Scan for the cell matching the given text and deliver its [x, y] coordinate at center. 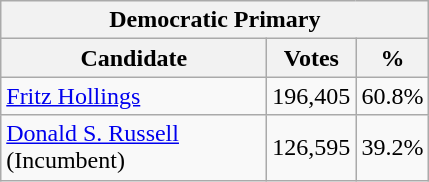
Donald S. Russell (Incumbent) [134, 148]
% [392, 58]
Fritz Hollings [134, 96]
126,595 [312, 148]
Candidate [134, 58]
39.2% [392, 148]
196,405 [312, 96]
60.8% [392, 96]
Democratic Primary [215, 20]
Votes [312, 58]
